For the text-containing cell, return its midpoint in (x, y) coordinate format. 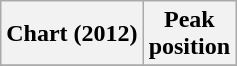
Chart (2012) (72, 34)
Peakposition (189, 34)
